Search for the cell housing the specified text and yield its [x, y] center coordinate. 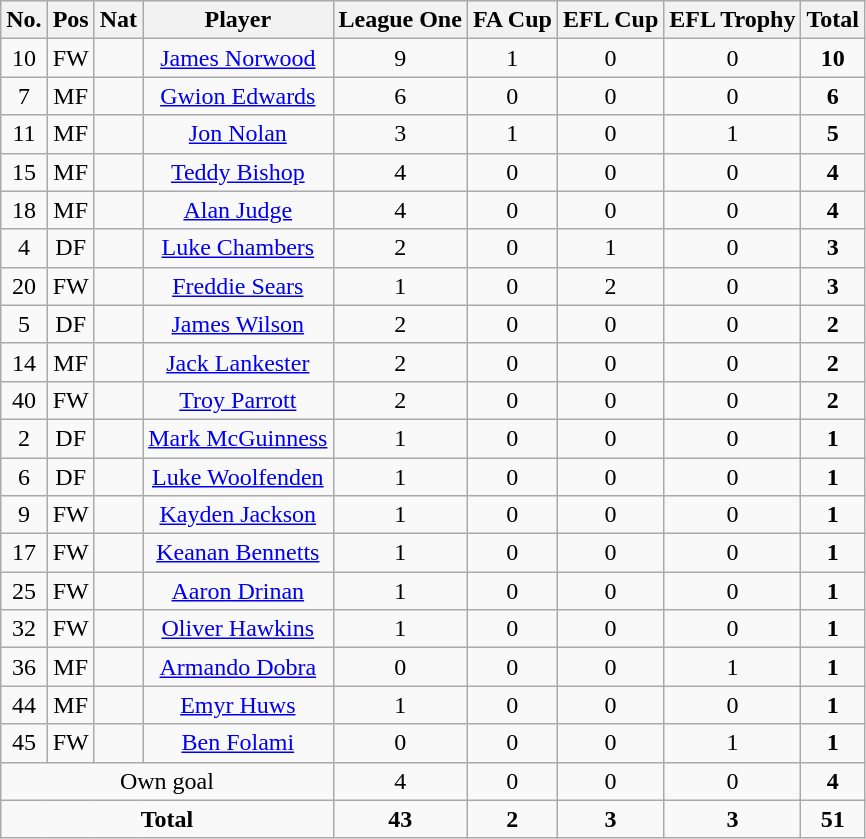
Pos [70, 20]
FA Cup [512, 20]
Alan Judge [238, 210]
Aaron Drinan [238, 591]
Mark McGuinness [238, 438]
James Wilson [238, 324]
Emyr Huws [238, 705]
Troy Parrott [238, 400]
EFL Trophy [732, 20]
11 [24, 134]
20 [24, 286]
Gwion Edwards [238, 96]
51 [833, 819]
Own goal [167, 781]
Freddie Sears [238, 286]
Player [238, 20]
40 [24, 400]
League One [400, 20]
25 [24, 591]
Luke Woolfenden [238, 477]
45 [24, 743]
43 [400, 819]
Ben Folami [238, 743]
No. [24, 20]
Armando Dobra [238, 667]
44 [24, 705]
Keanan Bennetts [238, 553]
Oliver Hawkins [238, 629]
James Norwood [238, 58]
Kayden Jackson [238, 515]
18 [24, 210]
EFL Cup [610, 20]
14 [24, 362]
Jack Lankester [238, 362]
Luke Chambers [238, 248]
32 [24, 629]
15 [24, 172]
Jon Nolan [238, 134]
7 [24, 96]
36 [24, 667]
17 [24, 553]
Nat [118, 20]
Teddy Bishop [238, 172]
